Return (x, y) of the center of cell containing provided text 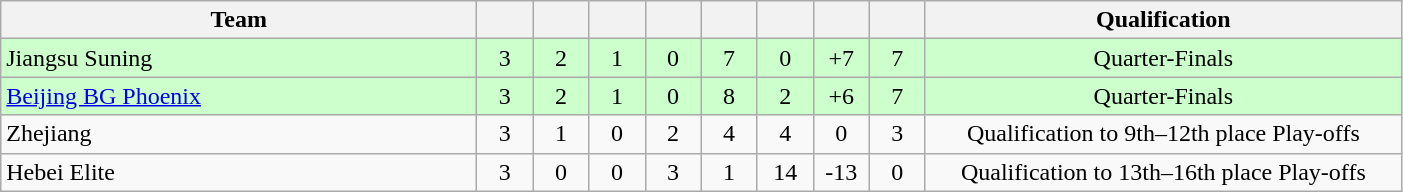
Team (239, 20)
+6 (841, 96)
Zhejiang (239, 134)
Qualification to 9th–12th place Play-offs (1163, 134)
8 (729, 96)
Hebei Elite (239, 172)
Jiangsu Suning (239, 58)
Qualification (1163, 20)
+7 (841, 58)
Beijing BG Phoenix (239, 96)
14 (785, 172)
-13 (841, 172)
Qualification to 13th–16th place Play-offs (1163, 172)
